Return [X, Y] of the center of cell containing provided text 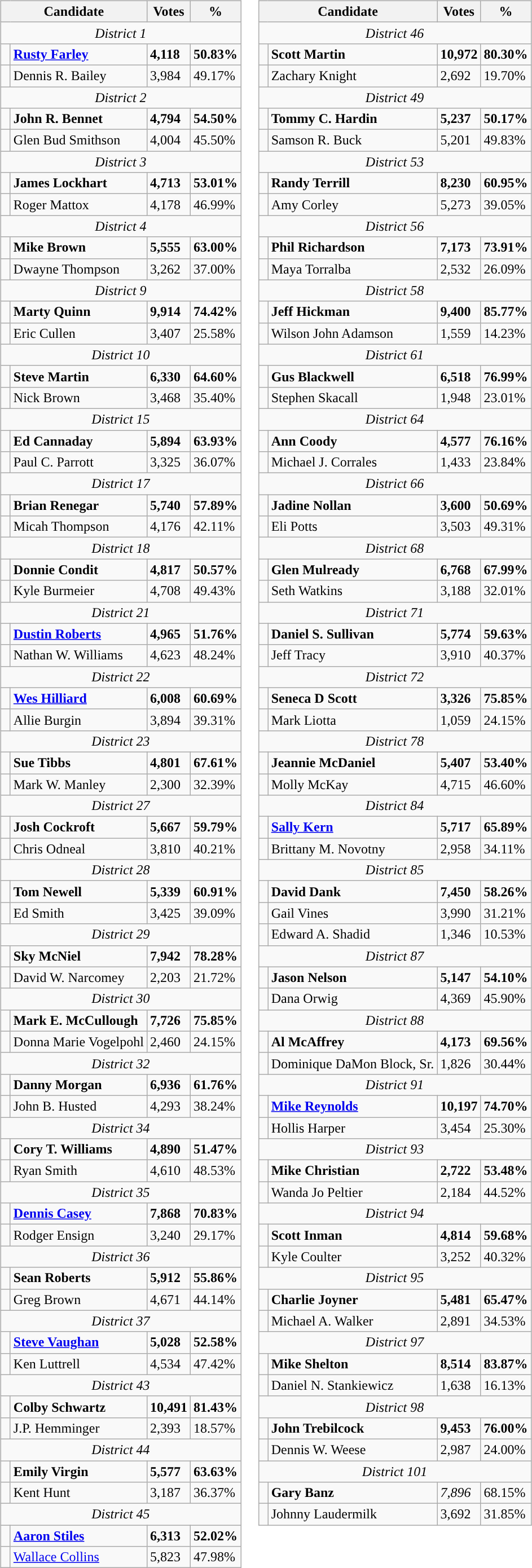
3,984 [168, 76]
Mark W. Manley [78, 785]
2,891 [459, 1321]
4,814 [459, 1235]
23.84% [505, 463]
Mike Christian [353, 1171]
5,717 [459, 827]
Marty Quinn [78, 312]
Wallace Collins [78, 1557]
Brittany M. Novotny [353, 849]
64.60% [216, 376]
3,262 [168, 269]
44.14% [216, 1300]
83.87% [505, 1364]
6,313 [168, 1536]
Nick Brown [78, 398]
2,692 [459, 76]
Eli Potts [353, 527]
District 44 [121, 1450]
4,890 [168, 1149]
Phil Richardson [353, 248]
16.13% [505, 1385]
District 1 [121, 33]
2,958 [459, 849]
5,407 [459, 763]
68.15% [505, 1493]
7,896 [459, 1493]
Scott Martin [353, 54]
57.89% [216, 505]
3,187 [168, 1493]
Scott Inman [353, 1235]
Randy Terrill [353, 183]
District 4 [121, 226]
District 101 [395, 1472]
Wanda Jo Peltier [353, 1192]
Molly McKay [353, 785]
District 9 [121, 290]
6,936 [168, 1085]
4,715 [459, 785]
District 97 [395, 1342]
3,894 [168, 720]
Dennis R. Bailey [78, 76]
District 46 [395, 33]
Donna Marie Vogelpohl [78, 1042]
Daniel N. Stankiewicz [353, 1385]
Eric Cullen [78, 333]
District 10 [121, 355]
73.91% [505, 248]
Kent Hunt [78, 1493]
Samson R. Buck [353, 140]
3,325 [168, 463]
Wilson John Adamson [353, 333]
5,237 [459, 119]
Rodger Ensign [78, 1235]
Dominique DaMon Block, Sr. [353, 1063]
District 21 [121, 613]
80.30% [505, 54]
65.89% [505, 827]
District 34 [121, 1127]
2,460 [168, 1042]
59.68% [505, 1235]
Josh Cockroft [78, 827]
4,671 [168, 1300]
51.47% [216, 1149]
Donnie Condit [78, 570]
2,393 [168, 1428]
5,147 [459, 977]
39.05% [505, 205]
53.40% [505, 763]
4,610 [168, 1171]
7,726 [168, 1020]
24.00% [505, 1450]
85.77% [505, 312]
5,481 [459, 1300]
7,868 [168, 1214]
Jeannie McDaniel [353, 763]
8,230 [459, 183]
Emily Virgin [78, 1472]
40.21% [216, 849]
3,503 [459, 527]
74.70% [505, 1106]
4,577 [459, 441]
Gail Vines [353, 913]
District 23 [121, 741]
Glen Mulready [353, 570]
19.70% [505, 76]
3,407 [168, 333]
5,667 [168, 827]
60.95% [505, 183]
3,425 [168, 913]
9,914 [168, 312]
District 95 [395, 1278]
District 28 [121, 870]
Danny Morgan [78, 1085]
4,708 [168, 591]
Ed Cannaday [78, 441]
61.76% [216, 1085]
4,713 [168, 183]
35.40% [216, 398]
5,339 [168, 892]
J.P. Hemminger [78, 1428]
Gus Blackwell [353, 376]
District 64 [395, 419]
District 32 [121, 1063]
Ann Coody [353, 441]
Nathan W. Williams [78, 655]
60.69% [216, 698]
2,532 [459, 269]
Johnny Laudermilk [353, 1514]
Mark E. McCullough [78, 1020]
3,810 [168, 849]
Kyle Burmeier [78, 591]
52.58% [216, 1342]
District 15 [121, 419]
Rusty Farley [78, 54]
36.37% [216, 1493]
40.37% [505, 655]
54.10% [505, 977]
45.90% [505, 999]
63.00% [216, 248]
District 84 [395, 806]
District 98 [395, 1407]
District 3 [121, 162]
2,184 [459, 1192]
District 29 [121, 935]
9,400 [459, 312]
Edward A. Shadid [353, 935]
5,577 [168, 1472]
14.23% [505, 333]
Sue Tibbs [78, 763]
63.93% [216, 441]
47.42% [216, 1364]
38.24% [216, 1106]
David Dank [353, 892]
10,491 [168, 1407]
District 93 [395, 1149]
Allie Burgin [78, 720]
Colby Schwartz [78, 1407]
5,912 [168, 1278]
76.00% [505, 1428]
76.99% [505, 376]
8,514 [459, 1364]
District 43 [121, 1385]
78.28% [216, 956]
59.79% [216, 827]
District 56 [395, 226]
1,826 [459, 1063]
4,623 [168, 655]
1,346 [459, 935]
3,252 [459, 1257]
District 49 [395, 98]
Dennis W. Weese [353, 1450]
50.83% [216, 54]
Hollis Harper [353, 1127]
3,692 [459, 1514]
District 53 [395, 162]
2,722 [459, 1171]
Al McAffrey [353, 1042]
5,740 [168, 505]
50.69% [505, 505]
52.02% [216, 1536]
40.32% [505, 1257]
7,942 [168, 956]
Dustin Roberts [78, 634]
34.53% [505, 1321]
50.57% [216, 570]
54.50% [216, 119]
5,555 [168, 248]
76.16% [505, 441]
49.83% [505, 140]
34.11% [505, 849]
Roger Mattox [78, 205]
Paul C. Parrott [78, 463]
John Trebilcock [353, 1428]
Mike Shelton [353, 1364]
4,369 [459, 999]
10,972 [459, 54]
Amy Corley [353, 205]
2,203 [168, 977]
2,987 [459, 1450]
31.21% [505, 913]
36.07% [216, 463]
Aaron Stiles [78, 1536]
29.17% [216, 1235]
Jason Nelson [353, 977]
31.85% [505, 1514]
5,028 [168, 1342]
6,008 [168, 698]
6,518 [459, 376]
53.48% [505, 1171]
Tommy C. Hardin [353, 119]
3,910 [459, 655]
Mike Reynolds [353, 1106]
4,004 [168, 140]
District 35 [121, 1192]
Seth Watkins [353, 591]
Ryan Smith [78, 1171]
51.76% [216, 634]
Mark Liotta [353, 720]
Dwayne Thompson [78, 269]
70.83% [216, 1214]
4,293 [168, 1106]
Michael A. Walker [353, 1321]
District 72 [395, 677]
48.24% [216, 655]
10,197 [459, 1106]
48.53% [216, 1171]
Zachary Knight [353, 76]
District 61 [395, 355]
3,990 [459, 913]
3,454 [459, 1127]
Seneca D Scott [353, 698]
Michael J. Corrales [353, 463]
32.39% [216, 785]
5,201 [459, 140]
53.01% [216, 183]
District 85 [395, 870]
Greg Brown [78, 1300]
Mike Brown [78, 248]
7,173 [459, 248]
4,176 [168, 527]
Jadine Nollan [353, 505]
32.01% [505, 591]
5,273 [459, 205]
District 17 [121, 484]
39.09% [216, 913]
Gary Banz [353, 1493]
Cory T. Williams [78, 1149]
37.00% [216, 269]
10.53% [505, 935]
John R. Bennet [78, 119]
67.99% [505, 570]
1,433 [459, 463]
7,450 [459, 892]
James Lockhart [78, 183]
4,178 [168, 205]
Stephen Skacall [353, 398]
5,823 [168, 1557]
Wes Hilliard [78, 698]
David W. Narcomey [78, 977]
Ed Smith [78, 913]
26.09% [505, 269]
District 87 [395, 956]
1,948 [459, 398]
Jeff Tracy [353, 655]
2,300 [168, 785]
49.31% [505, 527]
Jeff Hickman [353, 312]
25.58% [216, 333]
Sean Roberts [78, 1278]
6,768 [459, 570]
42.11% [216, 527]
District 71 [395, 613]
District 68 [395, 548]
District 91 [395, 1085]
81.43% [216, 1407]
Daniel S. Sullivan [353, 634]
District 37 [121, 1321]
4,801 [168, 763]
49.17% [216, 76]
Charlie Joyner [353, 1300]
4,817 [168, 570]
District 45 [121, 1514]
55.86% [216, 1278]
District 78 [395, 741]
4,173 [459, 1042]
District 36 [121, 1257]
District 2 [121, 98]
Glen Bud Smithson [78, 140]
63.63% [216, 1472]
4,794 [168, 119]
3,600 [459, 505]
49.43% [216, 591]
30.44% [505, 1063]
59.63% [505, 634]
Sky McNiel [78, 956]
58.26% [505, 892]
1,638 [459, 1385]
74.42% [216, 312]
60.91% [216, 892]
District 30 [121, 999]
Sally Kern [353, 827]
4,965 [168, 634]
Steve Martin [78, 376]
Steve Vaughan [78, 1342]
Dana Orwig [353, 999]
3,188 [459, 591]
District 66 [395, 484]
25.30% [505, 1127]
9,453 [459, 1428]
John B. Husted [78, 1106]
46.99% [216, 205]
44.52% [505, 1192]
Kyle Coulter [353, 1257]
50.17% [505, 119]
Dennis Casey [78, 1214]
District 18 [121, 548]
39.31% [216, 720]
23.01% [505, 398]
46.60% [505, 785]
3,326 [459, 698]
District 27 [121, 806]
69.56% [505, 1042]
67.61% [216, 763]
1,059 [459, 720]
Maya Torralba [353, 269]
47.98% [216, 1557]
21.72% [216, 977]
Brian Renegar [78, 505]
Ken Luttrell [78, 1364]
District 58 [395, 290]
District 88 [395, 1020]
5,894 [168, 441]
3,240 [168, 1235]
65.47% [505, 1300]
6,330 [168, 376]
1,559 [459, 333]
Tom Newell [78, 892]
District 94 [395, 1214]
3,468 [168, 398]
4,534 [168, 1364]
4,118 [168, 54]
45.50% [216, 140]
5,774 [459, 634]
Micah Thompson [78, 527]
18.57% [216, 1428]
District 22 [121, 677]
Chris Odneal [78, 849]
